Return (x, y) of the center of cell containing provided text 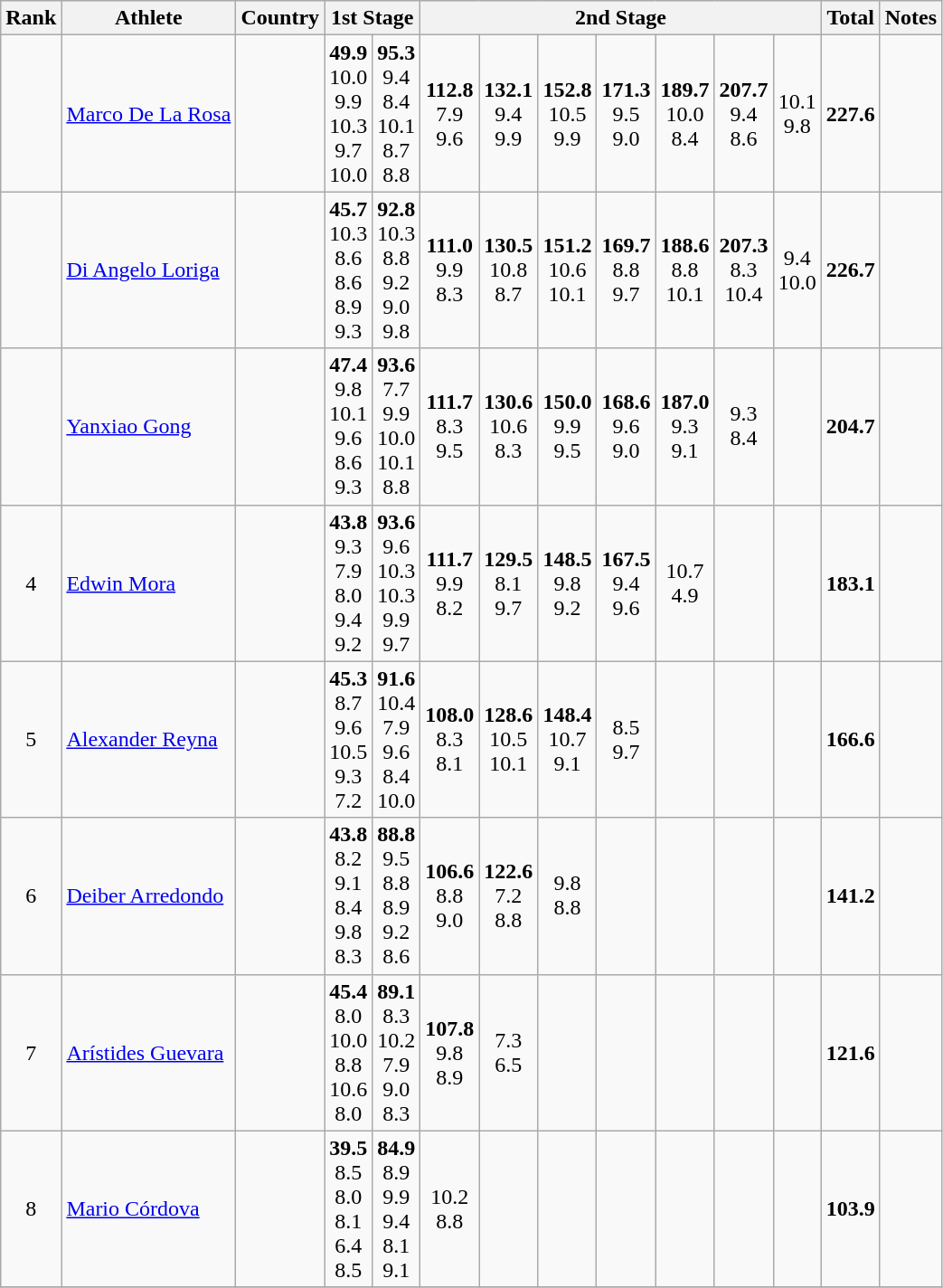
Mario Córdova (148, 1208)
171.39.59.0 (626, 114)
9.38.4 (743, 427)
5 (31, 740)
189.710.08.4 (685, 114)
Marco De La Rosa (148, 114)
148.410.79.1 (568, 740)
122.67.28.8 (508, 895)
8.59.7 (626, 740)
2nd Stage (620, 18)
112.87.99.6 (450, 114)
151.210.610.1 (568, 270)
108.08.38.1 (450, 740)
91.610.47.99.68.410.0 (396, 740)
183.1 (850, 582)
Athlete (148, 18)
45.48.010.08.810.68.0 (349, 1053)
188.68.810.1 (685, 270)
166.6 (850, 740)
227.6 (850, 114)
Di Angelo Loriga (148, 270)
107.89.88.9 (450, 1053)
169.78.89.7 (626, 270)
204.7 (850, 427)
Deiber Arredondo (148, 895)
129.58.19.7 (508, 582)
168.69.69.0 (626, 427)
10.19.8 (797, 114)
207.38.310.4 (743, 270)
130.510.88.7 (508, 270)
7.36.5 (508, 1053)
106.68.89.0 (450, 895)
39.58.58.08.16.48.5 (349, 1208)
Notes (910, 18)
132.19.49.9 (508, 114)
6 (31, 895)
226.7 (850, 270)
95.39.48.410.18.78.8 (396, 114)
10.28.8 (450, 1208)
Edwin Mora (148, 582)
9.88.8 (568, 895)
150.09.99.5 (568, 427)
8 (31, 1208)
167.59.49.6 (626, 582)
43.88.29.18.49.88.3 (349, 895)
93.67.79.910.010.18.8 (396, 427)
207.79.48.6 (743, 114)
45.710.38.68.68.99.3 (349, 270)
1st Stage (372, 18)
84.98.99.99.48.19.1 (396, 1208)
Country (280, 18)
128.610.510.1 (508, 740)
130.610.68.3 (508, 427)
9.410.0 (797, 270)
141.2 (850, 895)
10.74.9 (685, 582)
187.09.39.1 (685, 427)
45.38.79.610.59.37.2 (349, 740)
89.18.310.27.99.08.3 (396, 1053)
111.78.39.5 (450, 427)
47.49.810.19.68.69.3 (349, 427)
111.09.98.3 (450, 270)
Arístides Guevara (148, 1053)
Rank (31, 18)
Alexander Reyna (148, 740)
43.89.37.98.09.49.2 (349, 582)
7 (31, 1053)
49.910.09.910.39.710.0 (349, 114)
103.9 (850, 1208)
93.69.610.310.39.99.7 (396, 582)
152.810.59.9 (568, 114)
Total (850, 18)
148.59.89.2 (568, 582)
Yanxiao Gong (148, 427)
111.79.98.2 (450, 582)
4 (31, 582)
88.89.58.88.99.28.6 (396, 895)
92.810.38.89.29.09.8 (396, 270)
121.6 (850, 1053)
